Output the (x, y) coordinate of the center of the cell containing the given text.  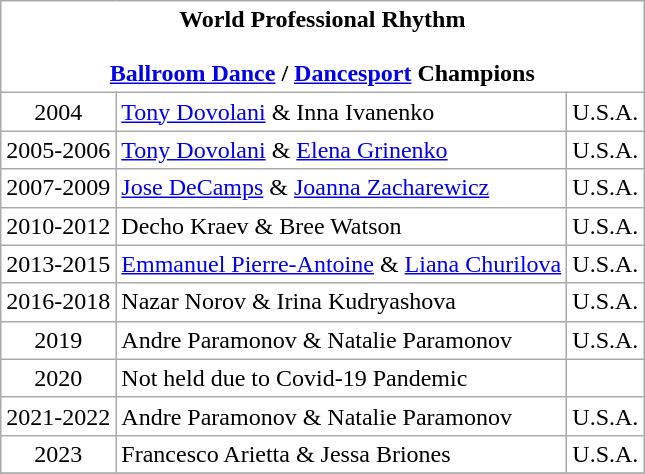
2004 (58, 112)
Francesco Arietta & Jessa Briones (342, 454)
Jose DeCamps & Joanna Zacharewicz (342, 188)
Emmanuel Pierre-Antoine & Liana Churilova (342, 264)
2023 (58, 454)
Tony Dovolani & Inna Ivanenko (342, 112)
2021-2022 (58, 416)
2010-2012 (58, 226)
2020 (58, 378)
2013-2015 (58, 264)
Tony Dovolani & Elena Grinenko (342, 150)
Not held due to Covid-19 Pandemic (342, 378)
2016-2018 (58, 302)
2007-2009 (58, 188)
Decho Kraev & Bree Watson (342, 226)
2005-2006 (58, 150)
Nazar Norov & Irina Kudryashova (342, 302)
World Professional RhythmBallroom Dance / Dancesport Champions (322, 47)
2019 (58, 340)
